Search for the cell housing the specified text and yield its [X, Y] center coordinate. 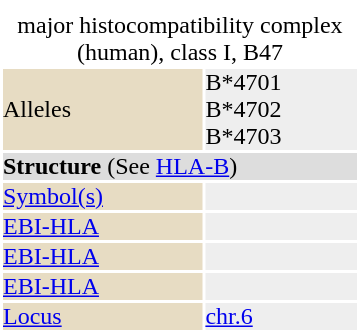
major histocompatibility complex (human), class I, B47 [180, 39]
chr.6 [281, 316]
Structure (See HLA-B) [180, 166]
B*4701 B*4702 B*4703 [281, 110]
Symbol(s) [102, 196]
Locus [102, 316]
Alleles [102, 110]
